Identify which cell holds the provided text, then report its (x, y) central coordinate. 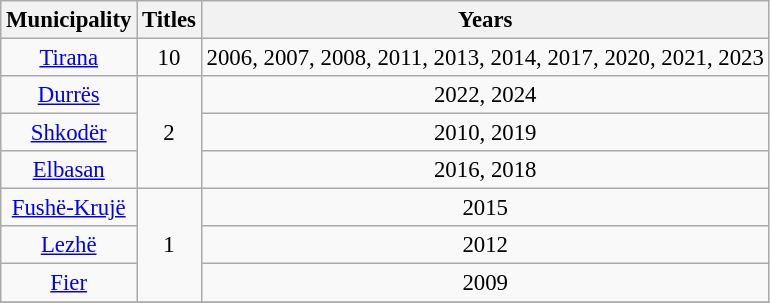
Titles (170, 20)
Lezhë (69, 245)
Tirana (69, 58)
Durrës (69, 95)
2010, 2019 (485, 133)
Elbasan (69, 170)
Fier (69, 283)
2 (170, 132)
10 (170, 58)
2016, 2018 (485, 170)
Fushë-Krujë (69, 208)
2006, 2007, 2008, 2011, 2013, 2014, 2017, 2020, 2021, 2023 (485, 58)
2015 (485, 208)
Shkodër (69, 133)
2022, 2024 (485, 95)
Municipality (69, 20)
Years (485, 20)
1 (170, 246)
2009 (485, 283)
2012 (485, 245)
